Return the [x, y] coordinate for the center point of the cell that contains the specified text.  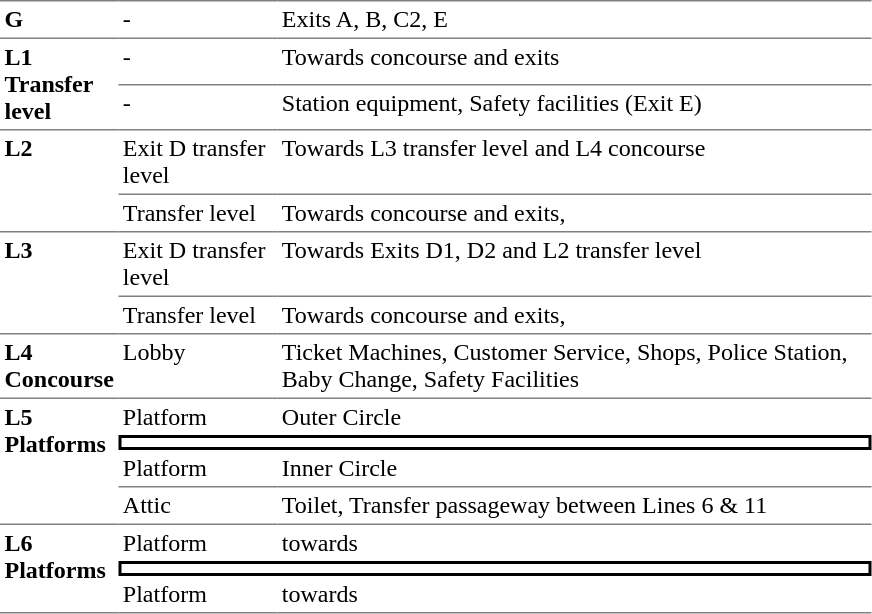
G [59, 19]
Lobby [198, 365]
Ticket Machines, Customer Service, Shops, Police Station, Baby Change, Safety Facilities [574, 365]
Exits A, B, C2, E [574, 19]
L4Concourse [59, 365]
L6 Platforms [59, 569]
Inner Circle [574, 469]
Towards L3 transfer level and L4 concourse [574, 161]
Towards concourse and exits [574, 61]
Towards Exits D1, D2 and L2 transfer level [574, 263]
L1Transfer level [59, 84]
Toilet, Transfer passageway between Lines 6 & 11 [574, 506]
Attic [198, 506]
L5 Platforms [59, 461]
Outer Circle [574, 417]
L3 [59, 282]
Station equipment, Safety facilities (Exit E) [574, 106]
L2 [59, 180]
